Provide the [X, Y] coordinate of the cell's center where the given text is located.  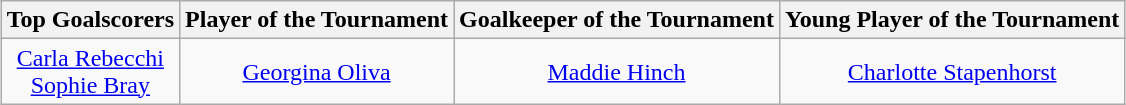
Charlotte Stapenhorst [952, 72]
Georgina Oliva [317, 72]
Goalkeeper of the Tournament [617, 20]
Carla Rebecchi Sophie Bray [90, 72]
Maddie Hinch [617, 72]
Young Player of the Tournament [952, 20]
Top Goalscorers [90, 20]
Player of the Tournament [317, 20]
